Pinpoint the cell where the given text exists, returning its (x, y) midpoint coordinate. 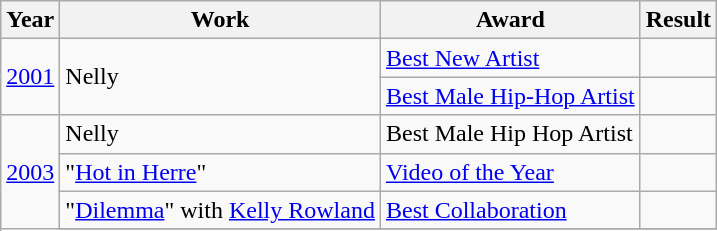
Video of the Year (510, 172)
Best Male Hip-Hop Artist (510, 96)
Result (678, 20)
"Dilemma" with Kelly Rowland (220, 210)
Work (220, 20)
Best Collaboration (510, 210)
Award (510, 20)
2001 (30, 77)
Year (30, 20)
"Hot in Herre" (220, 172)
Best New Artist (510, 58)
2003 (30, 172)
Best Male Hip Hop Artist (510, 134)
